Search for the cell housing the specified text and yield its (x, y) center coordinate. 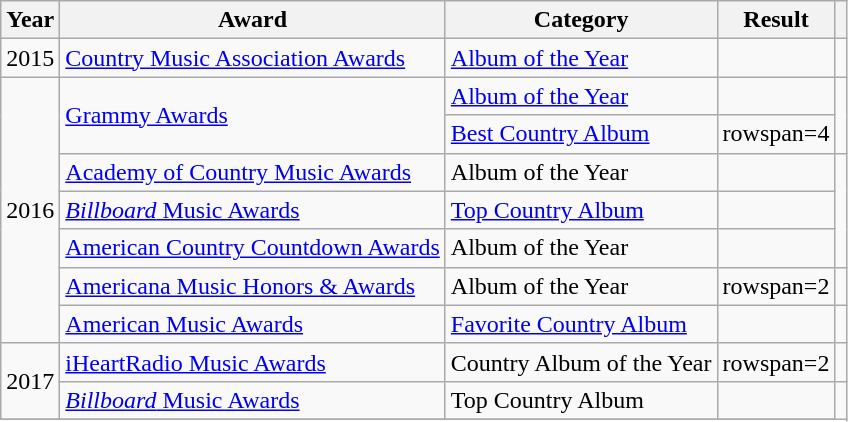
Category (581, 20)
2017 (30, 381)
Academy of Country Music Awards (252, 172)
Country Music Association Awards (252, 58)
Best Country Album (581, 134)
iHeartRadio Music Awards (252, 362)
American Country Countdown Awards (252, 248)
Result (776, 20)
2015 (30, 58)
2016 (30, 210)
Favorite Country Album (581, 324)
Year (30, 20)
American Music Awards (252, 324)
rowspan=4 (776, 134)
Americana Music Honors & Awards (252, 286)
Country Album of the Year (581, 362)
Award (252, 20)
Grammy Awards (252, 115)
